Provide the [X, Y] coordinate of the cell's center where the given text is located.  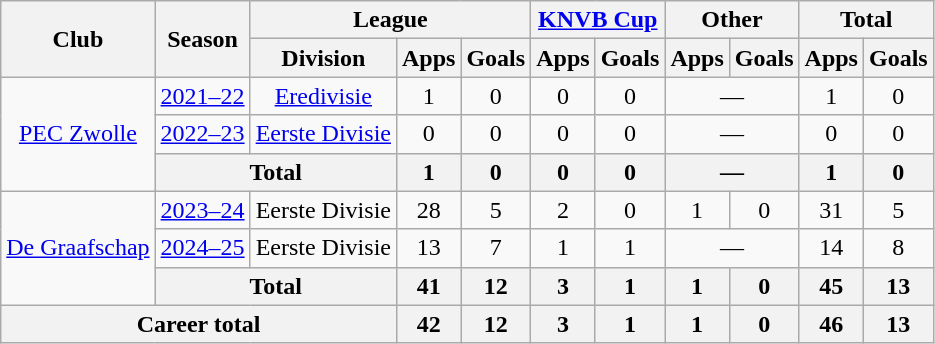
2022–23 [202, 134]
31 [831, 210]
Eredivisie [323, 96]
2 [563, 210]
PEC Zwolle [78, 134]
Club [78, 39]
Season [202, 39]
De Graafschap [78, 248]
Career total [199, 324]
2024–25 [202, 248]
42 [428, 324]
46 [831, 324]
7 [496, 248]
8 [898, 248]
41 [428, 286]
Other [732, 20]
14 [831, 248]
League [390, 20]
2021–22 [202, 96]
2023–24 [202, 210]
45 [831, 286]
Division [323, 58]
28 [428, 210]
KNVB Cup [598, 20]
